Search for the cell housing the specified text and yield its [X, Y] center coordinate. 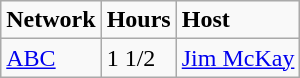
ABC [51, 58]
Network [51, 20]
Hours [138, 20]
Jim McKay [238, 58]
1 1/2 [138, 58]
Host [238, 20]
